Scan for the cell matching the given text and deliver its (x, y) coordinate at center. 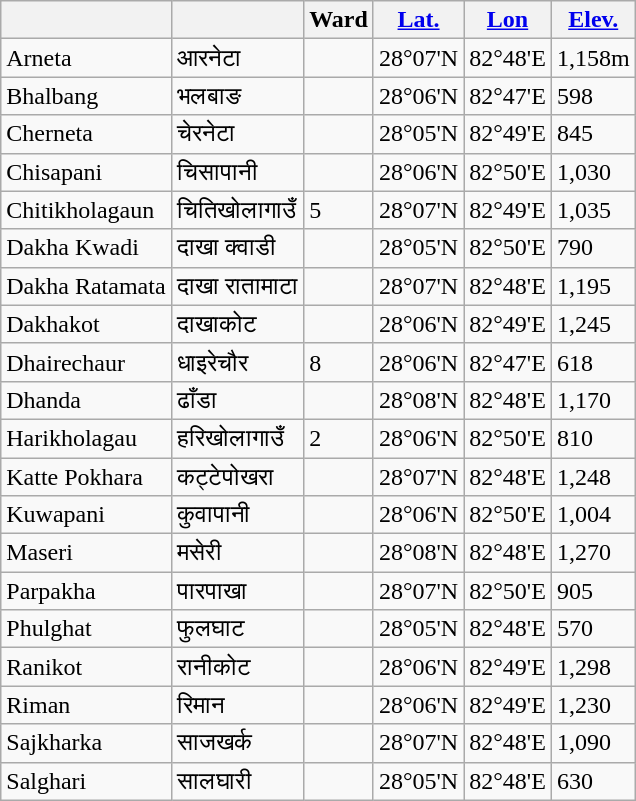
1,230 (593, 705)
790 (593, 248)
फुलघाट (238, 629)
दाखा क्वाडी (238, 248)
Maseri (86, 553)
Lat. (418, 20)
Ranikot (86, 667)
रिमान (238, 705)
Harikholagau (86, 438)
1,245 (593, 324)
Ward (339, 20)
रानीकोट (238, 667)
कुवापानी (238, 515)
Dakha Ratamata (86, 286)
धाइरेचौर (238, 362)
Sajkharka (86, 743)
2 (339, 438)
पारपाखा (238, 591)
1,030 (593, 172)
चितिखोलागाउँ (238, 210)
5 (339, 210)
570 (593, 629)
1,090 (593, 743)
मसेरी (238, 553)
1,270 (593, 553)
Lon (508, 20)
Katte Pokhara (86, 477)
810 (593, 438)
Parpakha (86, 591)
साजखर्क (238, 743)
905 (593, 591)
1,170 (593, 400)
630 (593, 781)
चेरनेटा (238, 134)
कट्टेपोखरा (238, 477)
Dhanda (86, 400)
Riman (86, 705)
Bhalbang (86, 96)
सालघारी (238, 781)
Arneta (86, 58)
दाखाकोट (238, 324)
हरिखोलागाउँ (238, 438)
8 (339, 362)
दाखा रातामाटा (238, 286)
1,248 (593, 477)
Chisapani (86, 172)
Elev. (593, 20)
1,298 (593, 667)
618 (593, 362)
Salghari (86, 781)
Chitikholagaun (86, 210)
चिसापानी (238, 172)
Dakhakot (86, 324)
Dakha Kwadi (86, 248)
Kuwapani (86, 515)
1,004 (593, 515)
845 (593, 134)
1,158m (593, 58)
1,195 (593, 286)
Dhairechaur (86, 362)
भलबाङ (238, 96)
ढाँडा (238, 400)
आरनेटा (238, 58)
Cherneta (86, 134)
598 (593, 96)
1,035 (593, 210)
Phulghat (86, 629)
